Determine the (X, Y) coordinate at the center of the cell enclosing the given text.  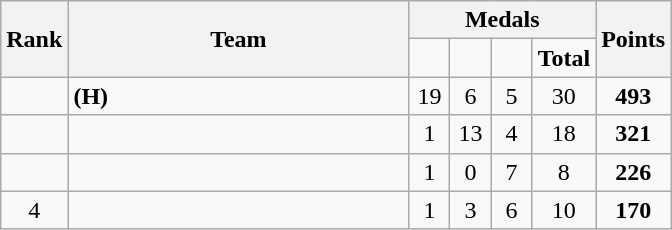
493 (634, 96)
5 (512, 96)
3 (470, 210)
7 (512, 172)
(H) (238, 96)
Team (238, 39)
18 (564, 134)
8 (564, 172)
Total (564, 58)
0 (470, 172)
Rank (34, 39)
Points (634, 39)
Medals (502, 20)
10 (564, 210)
13 (470, 134)
321 (634, 134)
19 (430, 96)
226 (634, 172)
30 (564, 96)
170 (634, 210)
